Find where the given text appears and provide that cell's center as [X, Y] coordinate. 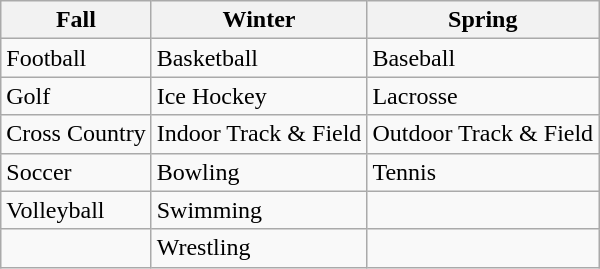
Tennis [483, 172]
Soccer [76, 172]
Outdoor Track & Field [483, 134]
Indoor Track & Field [259, 134]
Baseball [483, 58]
Volleyball [76, 210]
Golf [76, 96]
Basketball [259, 58]
Bowling [259, 172]
Ice Hockey [259, 96]
Cross Country [76, 134]
Lacrosse [483, 96]
Football [76, 58]
Swimming [259, 210]
Spring [483, 20]
Fall [76, 20]
Winter [259, 20]
Wrestling [259, 248]
